Find where the given text appears and provide that cell's center as [X, Y] coordinate. 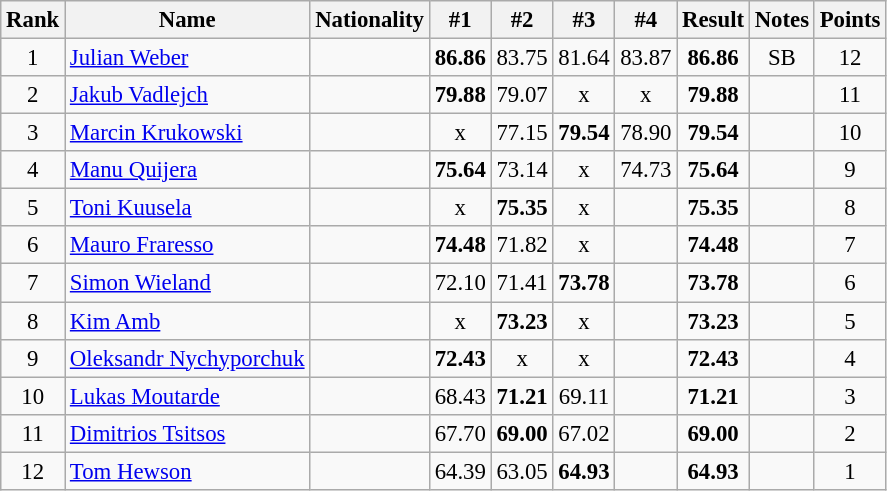
Marcin Krukowski [188, 133]
78.90 [646, 133]
SB [782, 58]
Julian Weber [188, 58]
71.41 [522, 283]
69.11 [584, 396]
Simon Wieland [188, 283]
Name [188, 20]
Manu Quijera [188, 170]
Nationality [370, 20]
Points [850, 20]
73.14 [522, 170]
Kim Amb [188, 321]
Toni Kuusela [188, 208]
79.07 [522, 95]
Rank [33, 20]
Notes [782, 20]
67.02 [584, 433]
#2 [522, 20]
77.15 [522, 133]
Tom Hewson [188, 471]
64.39 [460, 471]
Mauro Fraresso [188, 245]
63.05 [522, 471]
Lukas Moutarde [188, 396]
Oleksandr Nychyporchuk [188, 358]
83.87 [646, 58]
67.70 [460, 433]
68.43 [460, 396]
72.10 [460, 283]
83.75 [522, 58]
Jakub Vadlejch [188, 95]
81.64 [584, 58]
Dimitrios Tsitsos [188, 433]
#3 [584, 20]
Result [714, 20]
71.82 [522, 245]
#4 [646, 20]
#1 [460, 20]
74.73 [646, 170]
